Return (X, Y) of the center of cell containing provided text 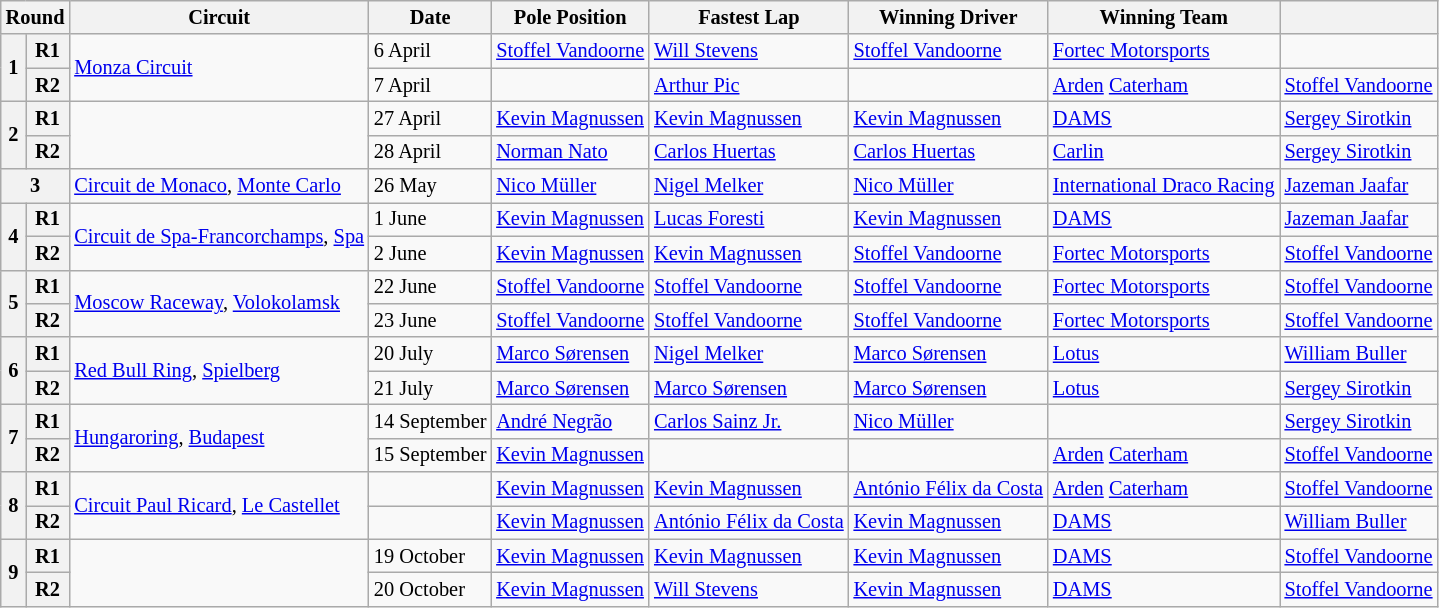
28 April (430, 152)
Hungaroring, Budapest (219, 438)
International Draco Racing (1164, 186)
Winning Driver (948, 17)
Winning Team (1164, 17)
23 June (430, 320)
19 October (430, 556)
2 June (430, 253)
1 (14, 68)
1 June (430, 219)
7 (14, 438)
14 September (430, 421)
Pole Position (570, 17)
André Negrão (570, 421)
20 July (430, 354)
Circuit (219, 17)
4 (14, 236)
9 (14, 572)
Monza Circuit (219, 68)
Carlos Sainz Jr. (748, 421)
20 October (430, 589)
Moscow Raceway, Volokolamsk (219, 304)
Lucas Foresti (748, 219)
6 (14, 370)
22 June (430, 287)
3 (36, 186)
15 September (430, 455)
Circuit Paul Ricard, Le Castellet (219, 506)
Round (36, 17)
Arthur Pic (748, 85)
Fastest Lap (748, 17)
27 April (430, 118)
2 (14, 134)
Circuit de Spa-Francorchamps, Spa (219, 236)
Norman Nato (570, 152)
7 April (430, 85)
6 April (430, 51)
Red Bull Ring, Spielberg (219, 370)
21 July (430, 388)
Carlin (1164, 152)
26 May (430, 186)
Date (430, 17)
8 (14, 506)
5 (14, 304)
Circuit de Monaco, Monte Carlo (219, 186)
